From the cell containing the given text, extract its center point as (x, y) coordinate. 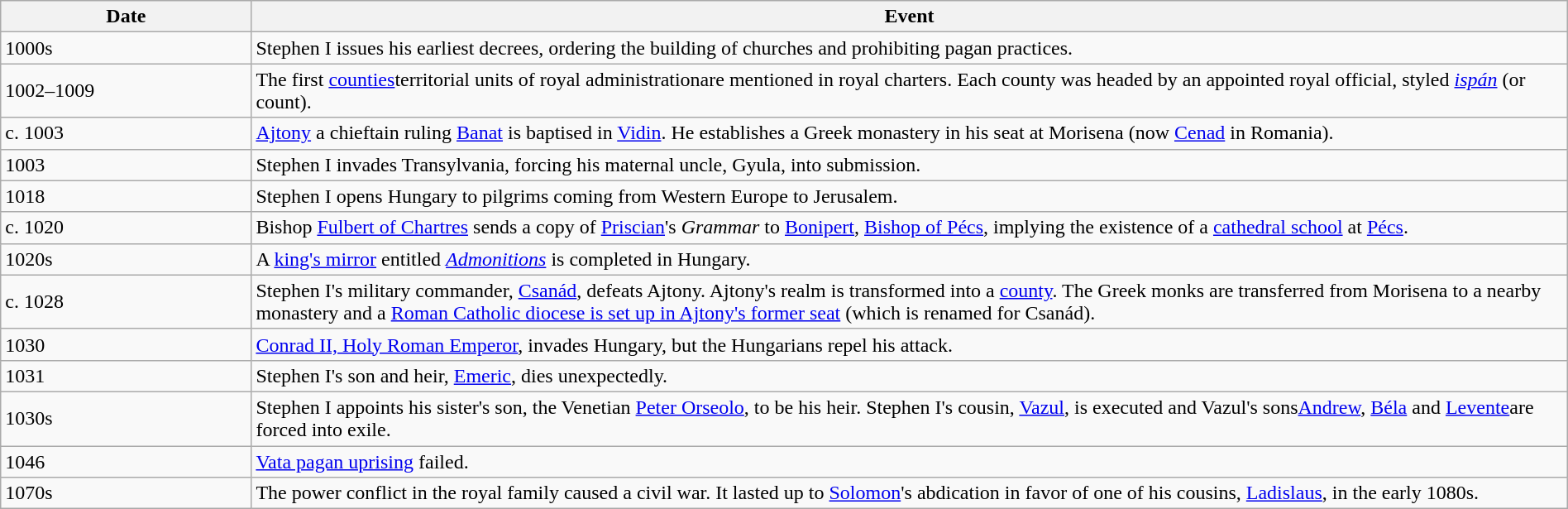
Ajtony a chieftain ruling Banat is baptised in Vidin. He establishes a Greek monastery in his seat at Morisena (now Cenad in Romania). (910, 133)
Stephen I opens Hungary to pilgrims coming from Western Europe to Jerusalem. (910, 196)
1000s (126, 48)
Date (126, 17)
1046 (126, 461)
A king's mirror entitled Admonitions is completed in Hungary. (910, 259)
Stephen I invades Transylvania, forcing his maternal uncle, Gyula, into submission. (910, 165)
Vata pagan uprising failed. (910, 461)
1070s (126, 493)
c. 1003 (126, 133)
Conrad II, Holy Roman Emperor, invades Hungary, but the Hungarians repel his attack. (910, 344)
Event (910, 17)
Bishop Fulbert of Chartres sends a copy of Priscian's Grammar to Bonipert, Bishop of Pécs, implying the existence of a cathedral school at Pécs. (910, 228)
c. 1020 (126, 228)
1003 (126, 165)
1020s (126, 259)
Stephen I issues his earliest decrees, ordering the building of churches and prohibiting pagan practices. (910, 48)
1031 (126, 376)
1002–1009 (126, 91)
1018 (126, 196)
c. 1028 (126, 301)
1030s (126, 419)
Stephen I's son and heir, Emeric, dies unexpectedly. (910, 376)
1030 (126, 344)
